Return [X, Y] of the center of cell containing provided text 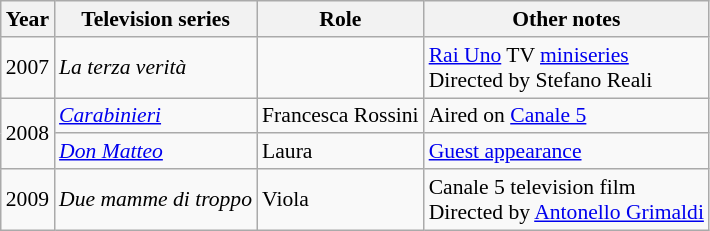
Viola [340, 200]
Role [340, 19]
Year [28, 19]
Guest appearance [566, 152]
Francesca Rossini [340, 116]
2008 [28, 134]
Other notes [566, 19]
Canale 5 television filmDirected by Antonello Grimaldi [566, 200]
Carabinieri [156, 116]
Rai Uno TV miniseriesDirected by Stefano Reali [566, 68]
Due mamme di troppo [156, 200]
Laura [340, 152]
Aired on Canale 5 [566, 116]
La terza verità [156, 68]
2007 [28, 68]
2009 [28, 200]
Television series [156, 19]
Don Matteo [156, 152]
